Capture the cell that displays the provided text and extract its [X, Y] central coordinate. 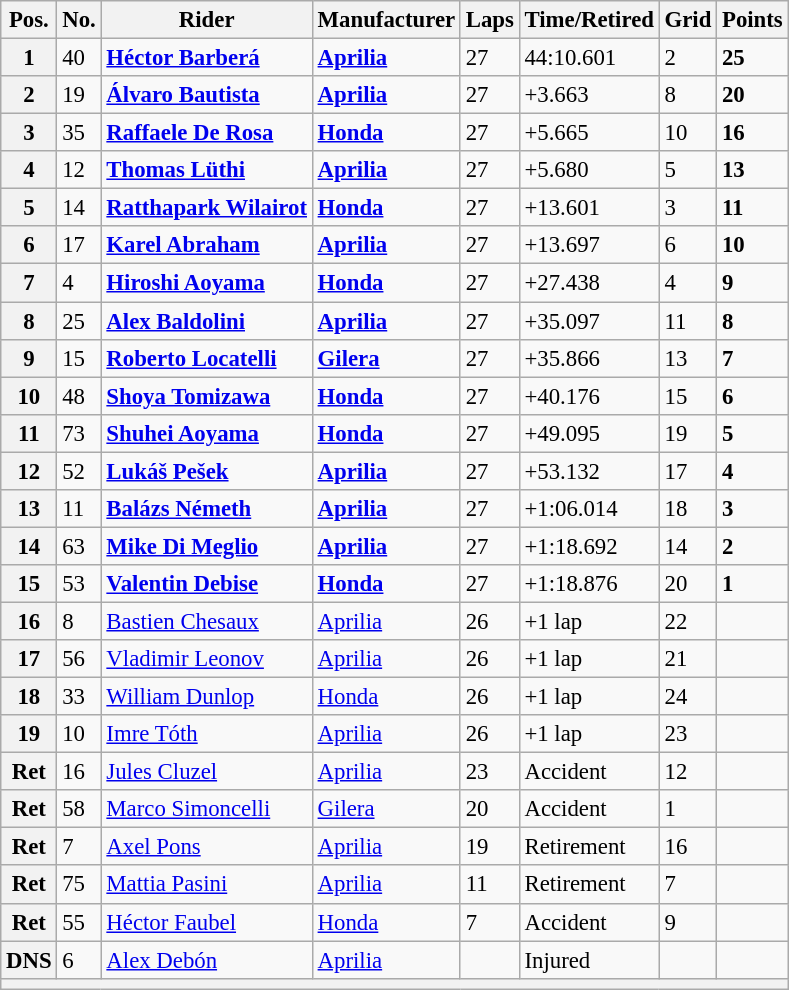
+35.097 [589, 321]
21 [688, 659]
Héctor Faubel [206, 922]
Raffaele De Rosa [206, 133]
+53.132 [589, 471]
56 [79, 659]
Laps [490, 20]
Alex Baldolini [206, 321]
55 [79, 922]
Mike Di Meglio [206, 546]
44:10.601 [589, 58]
Roberto Locatelli [206, 358]
52 [79, 471]
Shuhei Aoyama [206, 433]
Pos. [29, 20]
+1:06.014 [589, 509]
40 [79, 58]
58 [79, 809]
Ratthapark Wilairot [206, 208]
Karel Abraham [206, 245]
+5.680 [589, 170]
24 [688, 697]
22 [688, 621]
Axel Pons [206, 847]
+3.663 [589, 95]
63 [79, 546]
+27.438 [589, 283]
Manufacturer [386, 20]
35 [79, 133]
+35.866 [589, 358]
William Dunlop [206, 697]
75 [79, 885]
53 [79, 584]
No. [79, 20]
Héctor Barberá [206, 58]
+13.601 [589, 208]
Valentin Debise [206, 584]
Balázs Németh [206, 509]
73 [79, 433]
Imre Tóth [206, 734]
Alex Debón [206, 960]
+40.176 [589, 396]
Thomas Lüthi [206, 170]
Vladimir Leonov [206, 659]
Rider [206, 20]
Time/Retired [589, 20]
48 [79, 396]
Bastien Chesaux [206, 621]
33 [79, 697]
Injured [589, 960]
Álvaro Bautista [206, 95]
+1:18.692 [589, 546]
Marco Simoncelli [206, 809]
Grid [688, 20]
+13.697 [589, 245]
DNS [29, 960]
Lukáš Pešek [206, 471]
+1:18.876 [589, 584]
Hiroshi Aoyama [206, 283]
Jules Cluzel [206, 772]
Mattia Pasini [206, 885]
+49.095 [589, 433]
+5.665 [589, 133]
Shoya Tomizawa [206, 396]
Points [752, 20]
